Scan for the cell matching the given text and deliver its [x, y] coordinate at center. 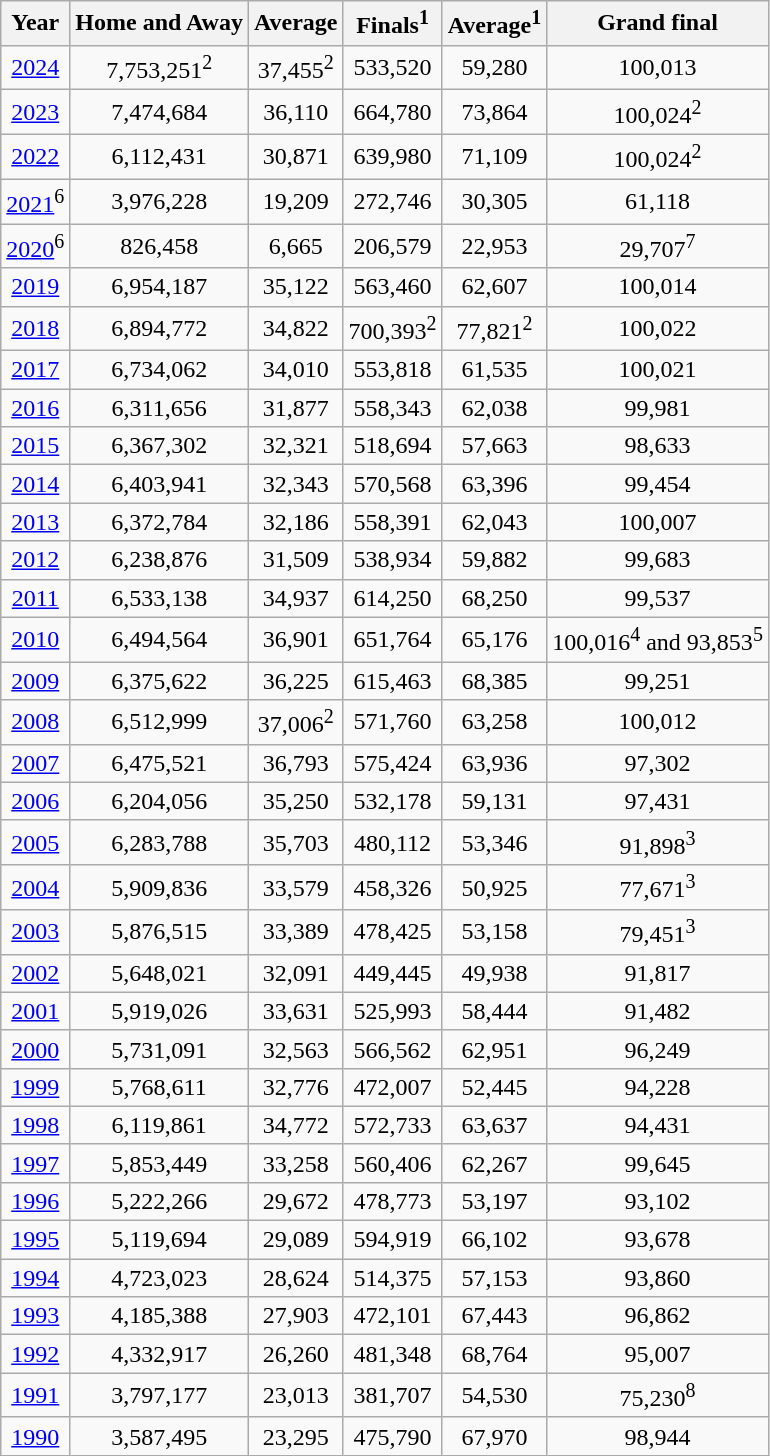
33,389 [296, 932]
96,249 [658, 1049]
7,753,2512 [160, 68]
664,780 [392, 112]
71,109 [494, 156]
6,283,788 [160, 842]
614,250 [392, 598]
639,980 [392, 156]
53,158 [494, 932]
206,579 [392, 246]
6,954,187 [160, 287]
100,013 [658, 68]
30,871 [296, 156]
59,280 [494, 68]
34,937 [296, 598]
99,683 [658, 560]
57,663 [494, 446]
68,764 [494, 1354]
478,773 [392, 1201]
3,976,228 [160, 202]
34,772 [296, 1125]
Year [36, 24]
538,934 [392, 560]
1998 [36, 1125]
2016 [36, 408]
2008 [36, 722]
57,153 [494, 1278]
Home and Away [160, 24]
1994 [36, 1278]
481,348 [392, 1354]
67,443 [494, 1316]
2007 [36, 763]
32,321 [296, 446]
32,343 [296, 484]
35,250 [296, 801]
472,007 [392, 1087]
2024 [36, 68]
100,022 [658, 328]
32,776 [296, 1087]
5,731,091 [160, 1049]
31,877 [296, 408]
54,530 [494, 1396]
2011 [36, 598]
100,021 [658, 370]
36,225 [296, 681]
65,176 [494, 640]
2017 [36, 370]
6,112,431 [160, 156]
23,013 [296, 1396]
62,267 [494, 1163]
5,768,611 [160, 1087]
30,305 [494, 202]
100,014 [658, 287]
4,723,023 [160, 1278]
77,6713 [658, 888]
7,474,684 [160, 112]
480,112 [392, 842]
62,951 [494, 1049]
2013 [36, 522]
35,122 [296, 287]
68,385 [494, 681]
93,102 [658, 1201]
50,925 [494, 888]
31,509 [296, 560]
571,760 [392, 722]
2009 [36, 681]
33,258 [296, 1163]
Grand final [658, 24]
98,944 [658, 1436]
6,665 [296, 246]
37,0062 [296, 722]
826,458 [160, 246]
1990 [36, 1436]
77,8212 [494, 328]
2015 [36, 446]
558,343 [392, 408]
6,311,656 [160, 408]
1996 [36, 1201]
6,403,941 [160, 484]
518,694 [392, 446]
475,790 [392, 1436]
99,454 [658, 484]
6,894,772 [160, 328]
Average1 [494, 24]
449,445 [392, 973]
1992 [36, 1354]
94,228 [658, 1087]
52,445 [494, 1087]
97,302 [658, 763]
381,707 [392, 1396]
79,4513 [658, 932]
63,396 [494, 484]
570,568 [392, 484]
100,007 [658, 522]
575,424 [392, 763]
6,238,876 [160, 560]
3,587,495 [160, 1436]
62,043 [494, 522]
32,563 [296, 1049]
1993 [36, 1316]
68,250 [494, 598]
94,431 [658, 1125]
61,118 [658, 202]
100,012 [658, 722]
32,186 [296, 522]
6,734,062 [160, 370]
53,197 [494, 1201]
93,678 [658, 1240]
20206 [36, 246]
594,919 [392, 1240]
6,512,999 [160, 722]
Average [296, 24]
93,860 [658, 1278]
2001 [36, 1011]
6,475,521 [160, 763]
33,579 [296, 888]
5,876,515 [160, 932]
5,853,449 [160, 1163]
5,119,694 [160, 1240]
6,367,302 [160, 446]
553,818 [392, 370]
20216 [36, 202]
2002 [36, 973]
2019 [36, 287]
58,444 [494, 1011]
2023 [36, 112]
63,258 [494, 722]
5,222,266 [160, 1201]
1999 [36, 1087]
2014 [36, 484]
1997 [36, 1163]
6,204,056 [160, 801]
6,494,564 [160, 640]
95,007 [658, 1354]
615,463 [392, 681]
1991 [36, 1396]
91,8983 [658, 842]
514,375 [392, 1278]
2018 [36, 328]
73,864 [494, 112]
566,562 [392, 1049]
26,260 [296, 1354]
53,346 [494, 842]
23,295 [296, 1436]
558,391 [392, 522]
100,0164 and 93,8535 [658, 640]
29,672 [296, 1201]
32,091 [296, 973]
563,460 [392, 287]
75,2308 [658, 1396]
2006 [36, 801]
2012 [36, 560]
700,3932 [392, 328]
2010 [36, 640]
37,4552 [296, 68]
525,993 [392, 1011]
34,010 [296, 370]
29,7077 [658, 246]
97,431 [658, 801]
572,733 [392, 1125]
458,326 [392, 888]
27,903 [296, 1316]
532,178 [392, 801]
478,425 [392, 932]
63,936 [494, 763]
4,332,917 [160, 1354]
560,406 [392, 1163]
59,131 [494, 801]
6,533,138 [160, 598]
62,607 [494, 287]
2004 [36, 888]
6,372,784 [160, 522]
272,746 [392, 202]
29,089 [296, 1240]
22,953 [494, 246]
6,119,861 [160, 1125]
651,764 [392, 640]
Finals1 [392, 24]
36,901 [296, 640]
19,209 [296, 202]
62,038 [494, 408]
1995 [36, 1240]
2003 [36, 932]
66,102 [494, 1240]
5,919,026 [160, 1011]
99,251 [658, 681]
2022 [36, 156]
472,101 [392, 1316]
99,981 [658, 408]
36,793 [296, 763]
3,797,177 [160, 1396]
5,909,836 [160, 888]
91,482 [658, 1011]
2000 [36, 1049]
6,375,622 [160, 681]
33,631 [296, 1011]
63,637 [494, 1125]
98,633 [658, 446]
96,862 [658, 1316]
61,535 [494, 370]
34,822 [296, 328]
5,648,021 [160, 973]
99,537 [658, 598]
91,817 [658, 973]
49,938 [494, 973]
36,110 [296, 112]
59,882 [494, 560]
28,624 [296, 1278]
35,703 [296, 842]
2005 [36, 842]
67,970 [494, 1436]
4,185,388 [160, 1316]
99,645 [658, 1163]
533,520 [392, 68]
